Search for the cell housing the specified text and yield its [x, y] center coordinate. 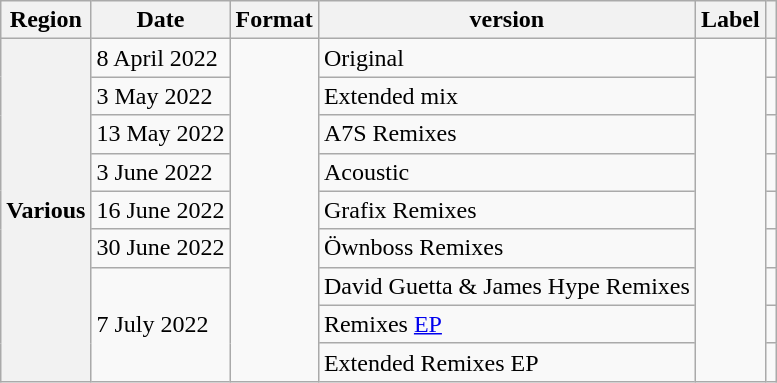
8 April 2022 [160, 58]
Original [506, 58]
A7S Remixes [506, 134]
Format [274, 20]
16 June 2022 [160, 210]
Extended Remixes EP [506, 362]
Öwnboss Remixes [506, 248]
Extended mix [506, 96]
Date [160, 20]
13 May 2022 [160, 134]
David Guetta & James Hype Remixes [506, 286]
3 June 2022 [160, 172]
Remixes EP [506, 324]
Various [46, 210]
version [506, 20]
3 May 2022 [160, 96]
Label [730, 20]
Grafix Remixes [506, 210]
Acoustic [506, 172]
Region [46, 20]
30 June 2022 [160, 248]
7 July 2022 [160, 324]
